For the text-containing cell, return its midpoint in (X, Y) coordinate format. 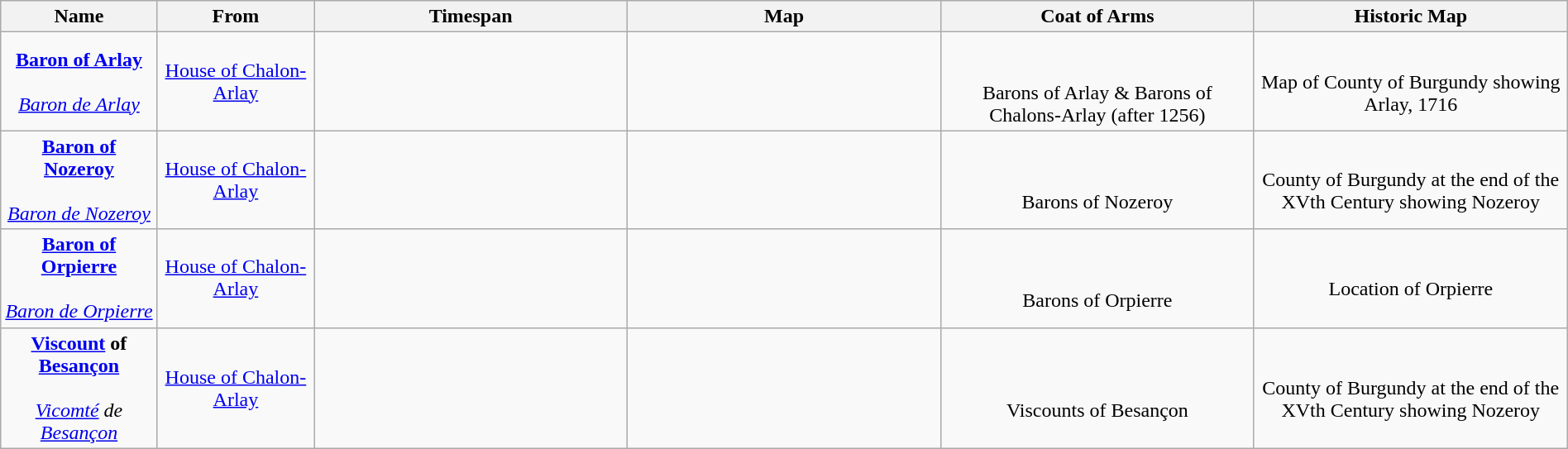
Timespan (471, 17)
Barons of Arlay & Barons of Chalons-Arlay (after 1256) (1097, 81)
Barons of Orpierre (1097, 278)
Map (784, 17)
Location of Orpierre (1411, 278)
Baron of NozeroyBaron de Nozeroy (79, 180)
Barons of Nozeroy (1097, 180)
Name (79, 17)
Baron of ArlayBaron de Arlay (79, 81)
Historic Map (1411, 17)
Coat of Arms (1097, 17)
From (235, 17)
Viscount of BesançonVicomté de Besançon (79, 388)
Baron of OrpierreBaron de Orpierre (79, 278)
Map of County of Burgundy showing Arlay, 1716 (1411, 81)
Viscounts of Besançon (1097, 388)
